Determine the (x, y) coordinate at the center of the cell enclosing the given text.  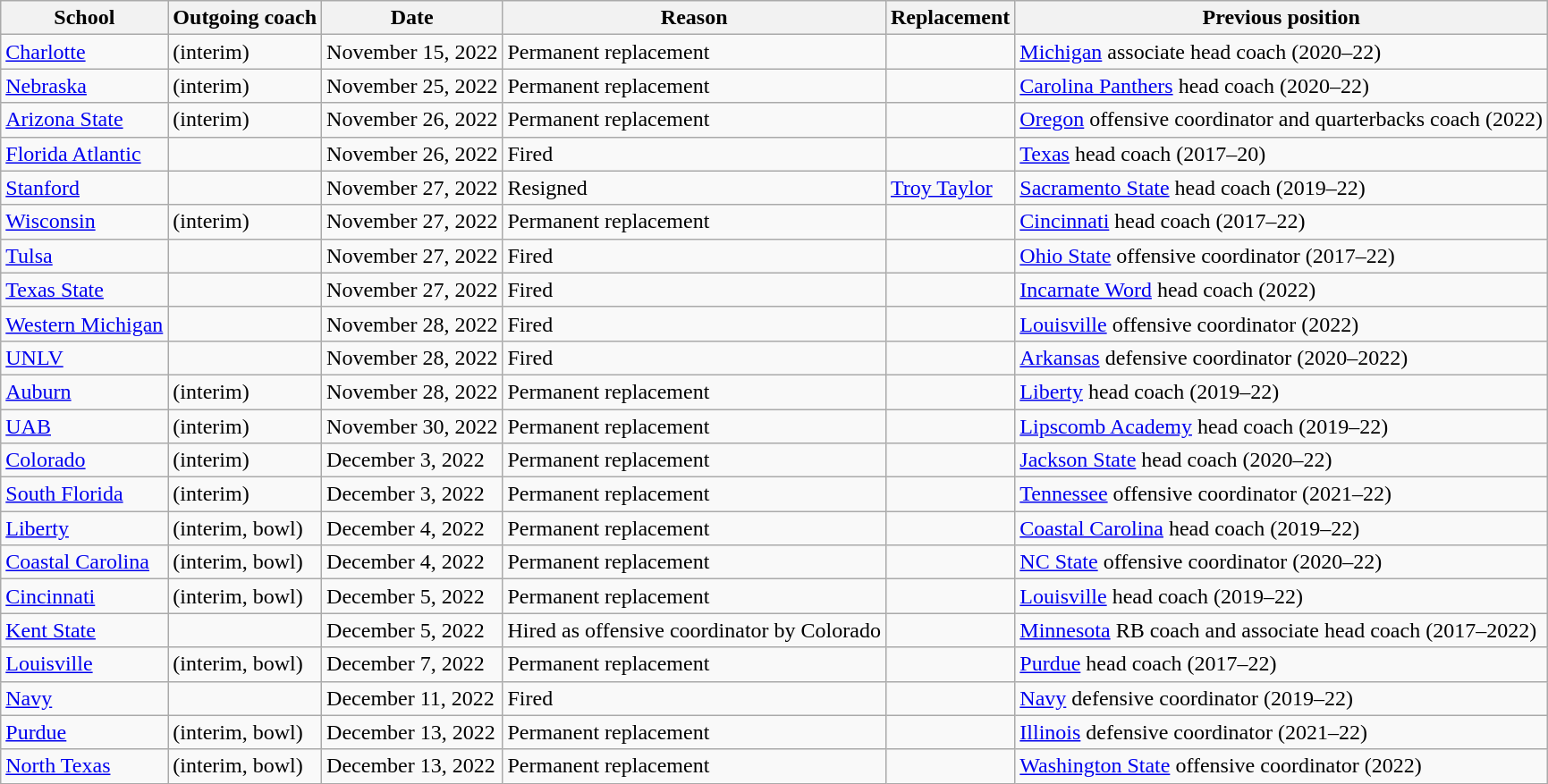
Purdue (84, 732)
Tulsa (84, 256)
Tennessee offensive coordinator (2021–22) (1282, 494)
UNLV (84, 358)
Cincinnati (84, 596)
Replacement (950, 18)
Lipscomb Academy head coach (2019–22) (1282, 426)
Ohio State offensive coordinator (2017–22) (1282, 256)
Arkansas defensive coordinator (2020–2022) (1282, 358)
November 30, 2022 (412, 426)
Nebraska (84, 86)
Liberty head coach (2019–22) (1282, 392)
November 25, 2022 (412, 86)
Resigned (694, 188)
Stanford (84, 188)
December 7, 2022 (412, 664)
Outgoing coach (245, 18)
Navy (84, 698)
Cincinnati head coach (2017–22) (1282, 222)
Arizona State (84, 120)
Jackson State head coach (2020–22) (1282, 460)
November 15, 2022 (412, 52)
Louisville offensive coordinator (2022) (1282, 324)
Troy Taylor (950, 188)
Coastal Carolina (84, 562)
Minnesota RB coach and associate head coach (2017–2022) (1282, 630)
Hired as offensive coordinator by Colorado (694, 630)
Previous position (1282, 18)
Incarnate Word head coach (2022) (1282, 290)
Navy defensive coordinator (2019–22) (1282, 698)
School (84, 18)
Western Michigan (84, 324)
December 11, 2022 (412, 698)
South Florida (84, 494)
Colorado (84, 460)
Charlotte (84, 52)
Auburn (84, 392)
UAB (84, 426)
Oregon offensive coordinator and quarterbacks coach (2022) (1282, 120)
Reason (694, 18)
Sacramento State head coach (2019–22) (1282, 188)
Michigan associate head coach (2020–22) (1282, 52)
Coastal Carolina head coach (2019–22) (1282, 528)
Texas head coach (2017–20) (1282, 154)
NC State offensive coordinator (2020–22) (1282, 562)
Liberty (84, 528)
Date (412, 18)
North Texas (84, 766)
Illinois defensive coordinator (2021–22) (1282, 732)
Florida Atlantic (84, 154)
Louisville head coach (2019–22) (1282, 596)
Louisville (84, 664)
Purdue head coach (2017–22) (1282, 664)
Wisconsin (84, 222)
Texas State (84, 290)
Carolina Panthers head coach (2020–22) (1282, 86)
Kent State (84, 630)
Washington State offensive coordinator (2022) (1282, 766)
